Return the (X, Y) coordinate for the center point of the cell that contains the specified text.  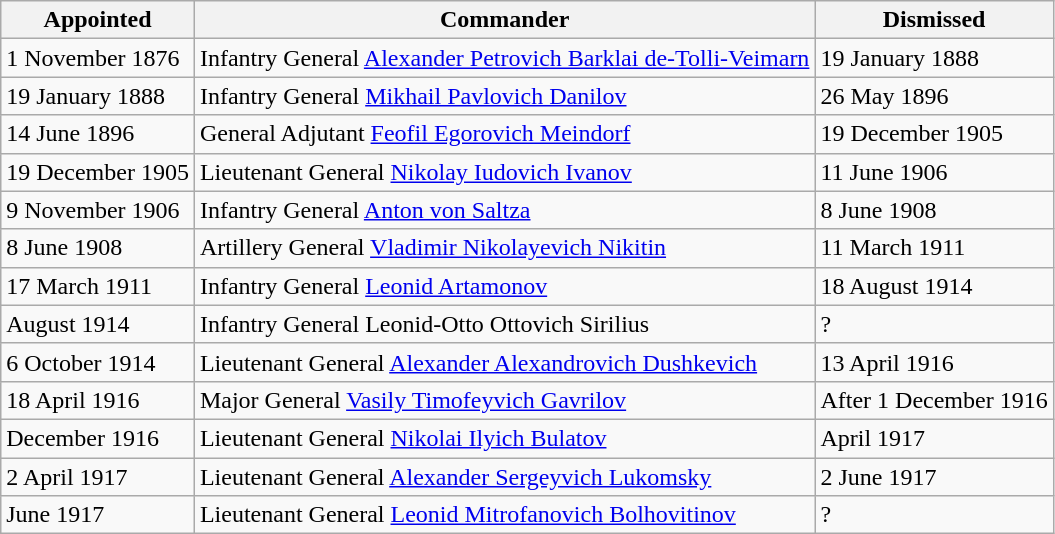
Infantry General Leonid-Otto Ottovich Sirilius (504, 324)
Lieutenant General Nikolay Iudovich Ivanov (504, 172)
17 March 1911 (98, 286)
Commander (504, 20)
Dismissed (934, 20)
After 1 December 1916 (934, 400)
Infantry General Anton von Saltza (504, 210)
Infantry General Leonid Artamonov (504, 286)
Artillery General Vladimir Nikolayevich Nikitin (504, 248)
Infantry General Mikhail Pavlovich Danilov (504, 96)
14 June 1896 (98, 134)
General Adjutant Feofil Egorovich Meindorf (504, 134)
13 April 1916 (934, 362)
Lieutenant General Alexander Alexandrovich Dushkevich (504, 362)
9 November 1906 (98, 210)
December 1916 (98, 438)
April 1917 (934, 438)
11 March 1911 (934, 248)
18 August 1914 (934, 286)
Infantry General Alexander Petrovich Barklai de-Tolli-Veimarn (504, 58)
26 May 1896 (934, 96)
1 November 1876 (98, 58)
Lieutenant General Leonid Mitrofanovich Bolhovitinov (504, 515)
11 June 1906 (934, 172)
6 October 1914 (98, 362)
Major General Vasily Timofeyvich Gavrilov (504, 400)
June 1917 (98, 515)
2 June 1917 (934, 477)
Appointed (98, 20)
Lieutenant General Nikolai Ilyich Bulatov (504, 438)
Lieutenant General Alexander Sergeyvich Lukomsky (504, 477)
18 April 1916 (98, 400)
2 April 1917 (98, 477)
August 1914 (98, 324)
